Scan for the cell matching the given text and deliver its (X, Y) coordinate at center. 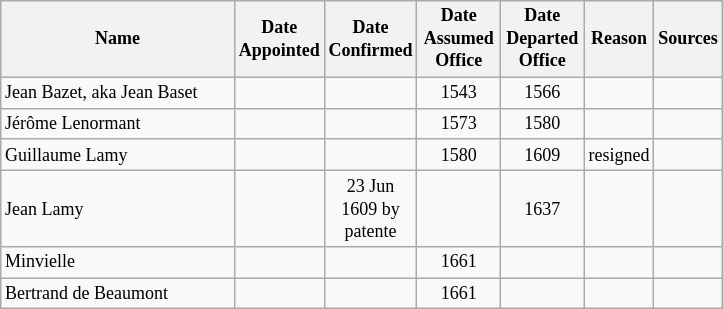
1573 (459, 124)
Minvielle (118, 262)
Reason (619, 39)
1566 (542, 92)
1609 (542, 154)
Name (118, 39)
Guillaume Lamy (118, 154)
Date Confirmed (370, 39)
Sources (688, 39)
Date Departed Office (542, 39)
Date Appointed (279, 39)
Date Assumed Office (459, 39)
23 Jun 1609 by patente (370, 208)
resigned (619, 154)
1543 (459, 92)
1637 (542, 208)
Bertrand de Beaumont (118, 294)
Jérôme Lenormant (118, 124)
Jean Lamy (118, 208)
Jean Bazet, aka Jean Baset (118, 92)
